Find where the given text appears and provide that cell's center as (X, Y) coordinate. 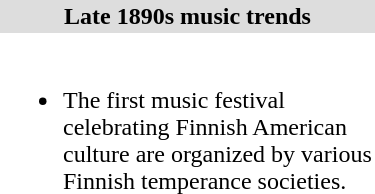
Late 1890s music trends (188, 16)
